Locate the cell with the specified text and output its (X, Y) center coordinate. 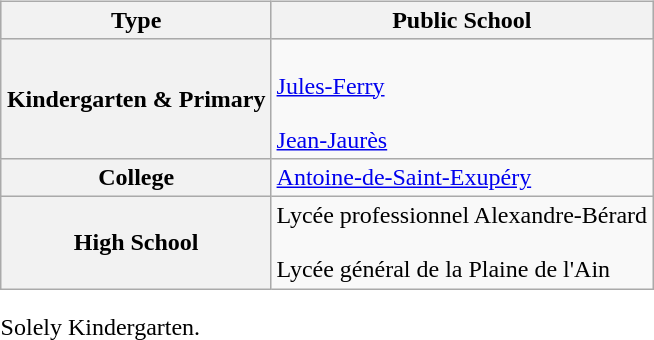
Public School (462, 20)
College (136, 177)
High School (136, 242)
Lycée professionnel Alexandre-BérardLycée général de la Plaine de l'Ain (462, 242)
Type (136, 20)
Antoine-de-Saint-Exupéry (462, 177)
Jules-Ferry Jean-Jaurès (462, 98)
Kindergarten & Primary (136, 98)
